Find where the given text appears and provide that cell's center as (x, y) coordinate. 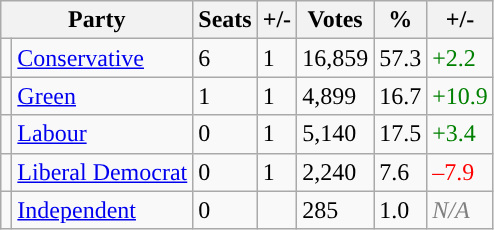
7.6 (400, 172)
Votes (336, 20)
285 (336, 210)
+10.9 (460, 96)
+3.4 (460, 134)
Conservative (102, 58)
17.5 (400, 134)
–7.9 (460, 172)
57.3 (400, 58)
1.0 (400, 210)
Party (97, 20)
2,240 (336, 172)
4,899 (336, 96)
5,140 (336, 134)
Seats (225, 20)
Liberal Democrat (102, 172)
Independent (102, 210)
% (400, 20)
6 (225, 58)
16.7 (400, 96)
Green (102, 96)
+2.2 (460, 58)
16,859 (336, 58)
Labour (102, 134)
N/A (460, 210)
